Search for the cell housing the specified text and yield its (x, y) center coordinate. 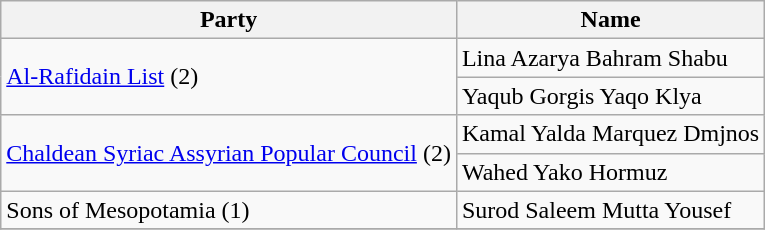
Kamal Yalda Marquez Dmjnos (610, 134)
Yaqub Gorgis Yaqo Klya (610, 96)
Al-Rafidain List (2) (229, 77)
Name (610, 20)
Chaldean Syriac Assyrian Popular Council (2) (229, 153)
Party (229, 20)
Lina Azarya Bahram Shabu (610, 58)
Surod Saleem Mutta Yousef (610, 210)
Sons of Mesopotamia (1) (229, 210)
Wahed Yako Hormuz (610, 172)
